Determine the (X, Y) coordinate at the center of the cell enclosing the given text.  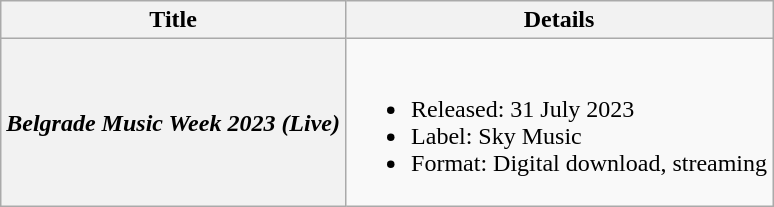
Belgrade Music Week 2023 (Live) (174, 122)
Title (174, 20)
Released: 31 July 2023Label: Sky MusicFormat: Digital download, streaming (560, 122)
Details (560, 20)
